Determine the (x, y) coordinate at the center of the cell enclosing the given text.  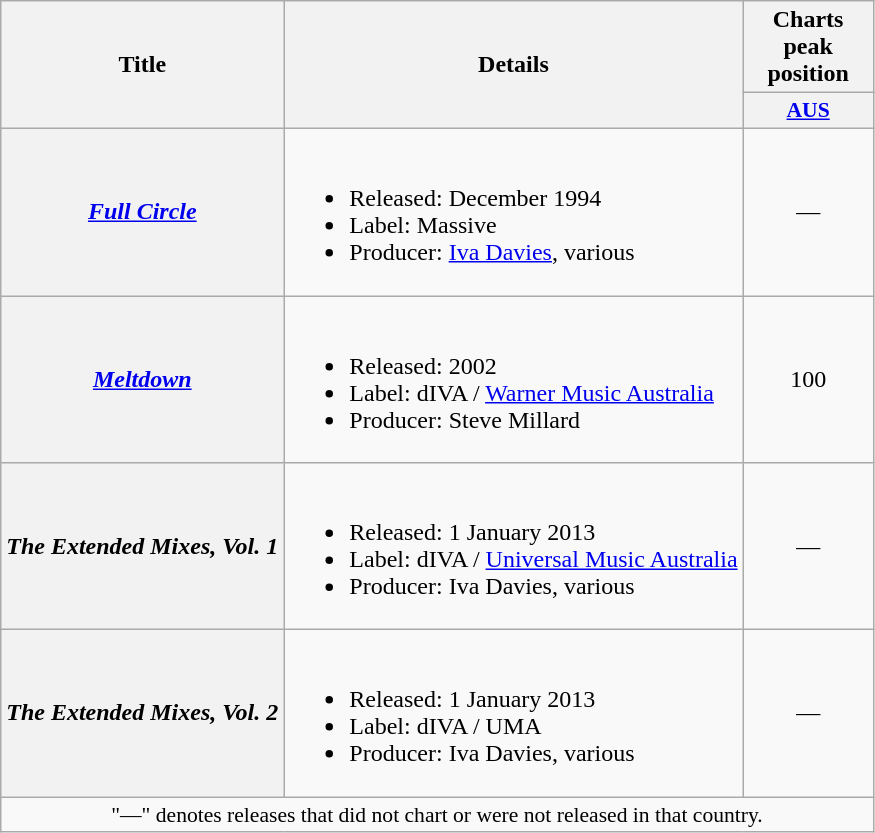
The Extended Mixes, Vol. 2 (142, 714)
Charts peak position (808, 47)
"—" denotes releases that did not chart or were not released in that country. (437, 815)
Released: 1 January 2013Label: dIVA / Universal Music AustraliaProducer: Iva Davies, various (514, 546)
The Extended Mixes, Vol. 1 (142, 546)
Released: 1 January 2013Label: dIVA / UMAProducer: Iva Davies, various (514, 714)
Meltdown (142, 380)
Released: December 1994Label: MassiveProducer: Iva Davies, various (514, 212)
Details (514, 65)
100 (808, 380)
Released: 2002Label: dIVA / Warner Music AustraliaProducer: Steve Millard (514, 380)
Full Circle (142, 212)
Title (142, 65)
AUS (808, 111)
